Extract the (X, Y) coordinate from the center of the cell holding the provided text.  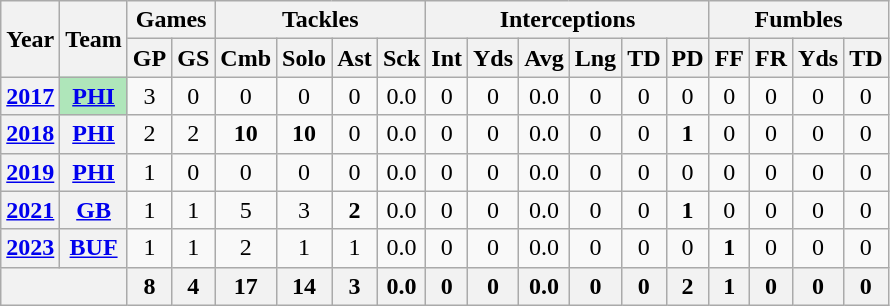
Year (30, 39)
2019 (30, 172)
FF (729, 58)
Games (170, 20)
Int (447, 58)
2017 (30, 96)
Fumbles (798, 20)
2018 (30, 134)
Solo (304, 58)
17 (246, 286)
FR (772, 58)
BUF (94, 248)
GS (194, 58)
Team (94, 39)
2021 (30, 210)
GB (94, 210)
2023 (30, 248)
Tackles (320, 20)
GP (149, 58)
Cmb (246, 58)
Interceptions (568, 20)
Sck (401, 58)
Lng (595, 58)
8 (149, 286)
4 (194, 286)
Ast (355, 58)
Avg (544, 58)
5 (246, 210)
14 (304, 286)
PD (688, 58)
